Return (X, Y) of the center of cell containing provided text 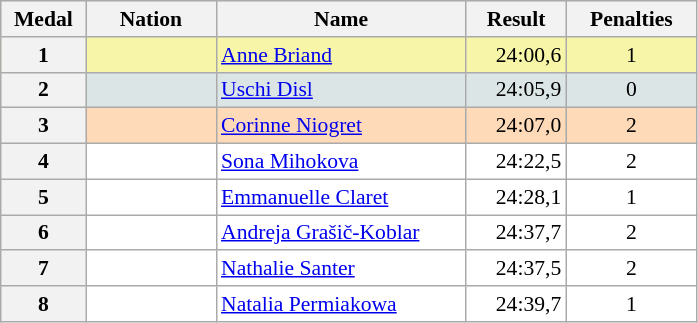
Medal (44, 19)
Name (341, 19)
Sona Mihokova (341, 162)
5 (44, 197)
Anne Briand (341, 55)
0 (631, 90)
4 (44, 162)
24:37,5 (516, 269)
Emmanuelle Claret (341, 197)
8 (44, 304)
Nation (151, 19)
24:00,6 (516, 55)
Nathalie Santer (341, 269)
24:28,1 (516, 197)
Penalties (631, 19)
7 (44, 269)
24:39,7 (516, 304)
24:37,7 (516, 233)
Natalia Permiakowa (341, 304)
24:05,9 (516, 90)
24:07,0 (516, 126)
3 (44, 126)
6 (44, 233)
Result (516, 19)
Corinne Niogret (341, 126)
24:22,5 (516, 162)
Uschi Disl (341, 90)
Andreja Grašič-Koblar (341, 233)
